Pinpoint the cell where the given text exists, returning its [X, Y] midpoint coordinate. 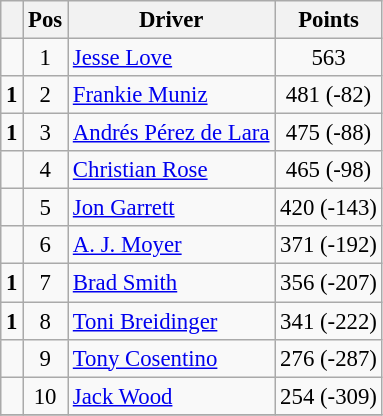
Jesse Love [172, 58]
371 (-192) [328, 245]
Points [328, 20]
475 (-88) [328, 133]
4 [46, 170]
5 [46, 208]
465 (-98) [328, 170]
420 (-143) [328, 208]
254 (-309) [328, 396]
276 (-287) [328, 358]
Frankie Muniz [172, 95]
2 [46, 95]
Brad Smith [172, 283]
Jack Wood [172, 396]
Driver [172, 20]
10 [46, 396]
Toni Breidinger [172, 321]
356 (-207) [328, 283]
3 [46, 133]
Christian Rose [172, 170]
341 (-222) [328, 321]
563 [328, 58]
481 (-82) [328, 95]
Tony Cosentino [172, 358]
Pos [46, 20]
6 [46, 245]
Andrés Pérez de Lara [172, 133]
A. J. Moyer [172, 245]
Jon Garrett [172, 208]
9 [46, 358]
8 [46, 321]
7 [46, 283]
